Locate the cell with the specified text and output its (x, y) center coordinate. 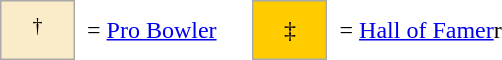
= Pro Bowler (152, 30)
† (38, 30)
‡ (290, 30)
